Provide the (X, Y) coordinate of the cell's center where the given text is located.  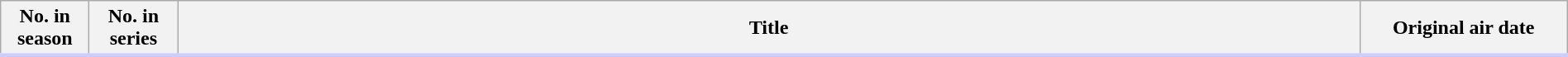
No. in series (134, 28)
Original air date (1464, 28)
No. in season (45, 28)
Title (769, 28)
